Pinpoint the cell where the given text exists, returning its [x, y] midpoint coordinate. 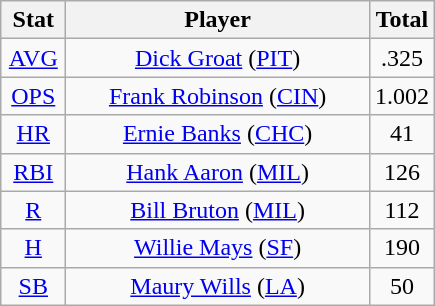
Hank Aaron (MIL) [218, 172]
Bill Bruton (MIL) [218, 210]
Player [218, 20]
RBI [34, 172]
126 [402, 172]
1.002 [402, 96]
Willie Mays (SF) [218, 248]
.325 [402, 58]
50 [402, 286]
Total [402, 20]
41 [402, 134]
Ernie Banks (CHC) [218, 134]
190 [402, 248]
Frank Robinson (CIN) [218, 96]
OPS [34, 96]
Maury Wills (LA) [218, 286]
R [34, 210]
AVG [34, 58]
HR [34, 134]
Stat [34, 20]
SB [34, 286]
112 [402, 210]
H [34, 248]
Dick Groat (PIT) [218, 58]
